Return (X, Y) of the center of cell containing provided text 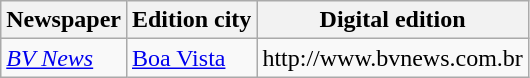
Digital edition (392, 20)
Edition city (191, 20)
BV News (64, 58)
Newspaper (64, 20)
Boa Vista (191, 58)
http://www.bvnews.com.br (392, 58)
